From the cell containing the given text, extract its center point as [x, y] coordinate. 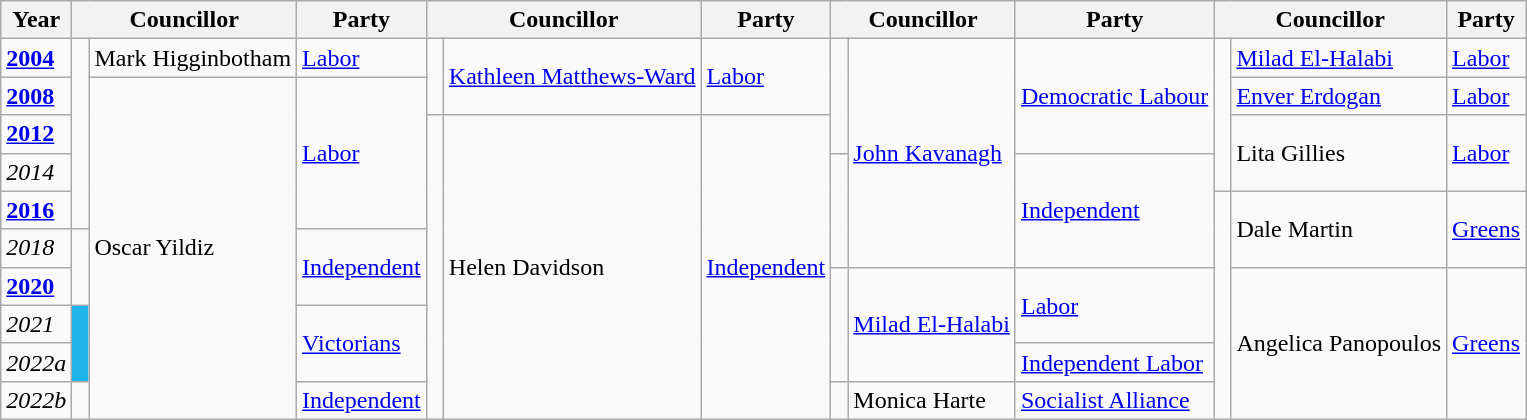
2008 [36, 96]
Victorians [362, 343]
John Kavanagh [932, 153]
2014 [36, 172]
2021 [36, 324]
Independent Labor [1114, 362]
Monica Harte [932, 400]
Helen Davidson [572, 267]
2020 [36, 286]
Lita Gillies [1339, 153]
2016 [36, 210]
Kathleen Matthews-Ward [572, 77]
2022b [36, 400]
2012 [36, 134]
Dale Martin [1339, 229]
2018 [36, 248]
Angelica Panopoulos [1339, 343]
2004 [36, 58]
Democratic Labour [1114, 96]
Oscar Yildiz [193, 248]
2022a [36, 362]
Socialist Alliance [1114, 400]
Mark Higginbotham [193, 58]
Enver Erdogan [1339, 96]
Year [36, 20]
